Locate the cell with the specified text and output its (x, y) center coordinate. 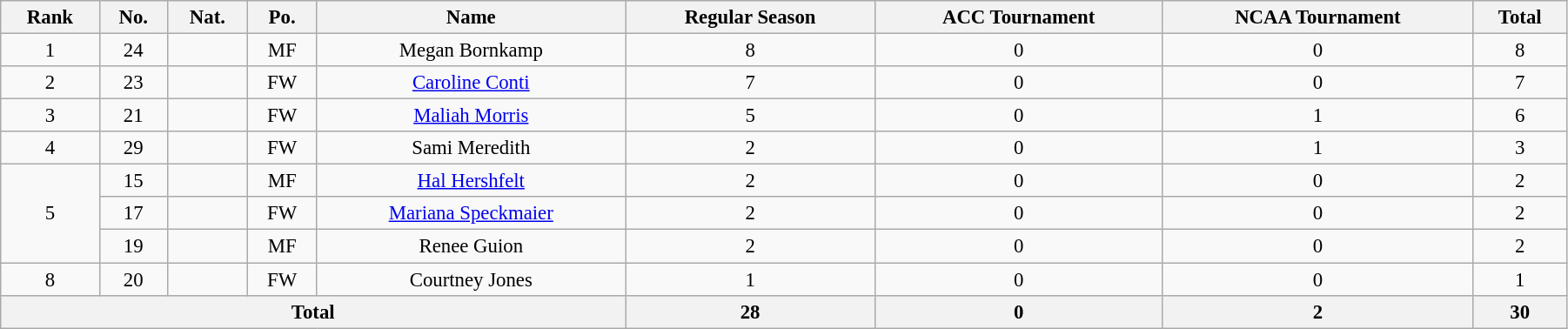
4 (50, 148)
Po. (282, 17)
20 (133, 279)
6 (1519, 116)
ACC Tournament (1018, 17)
24 (133, 50)
Nat. (207, 17)
Megan Bornkamp (472, 50)
30 (1519, 312)
Renee Guion (472, 246)
23 (133, 83)
15 (133, 181)
21 (133, 116)
NCAA Tournament (1317, 17)
28 (750, 312)
19 (133, 246)
Rank (50, 17)
Name (472, 17)
Courtney Jones (472, 279)
29 (133, 148)
Regular Season (750, 17)
Maliah Morris (472, 116)
Mariana Speckmaier (472, 213)
17 (133, 213)
No. (133, 17)
Hal Hershfelt (472, 181)
Caroline Conti (472, 83)
Sami Meredith (472, 148)
